Search for the cell housing the specified text and yield its [x, y] center coordinate. 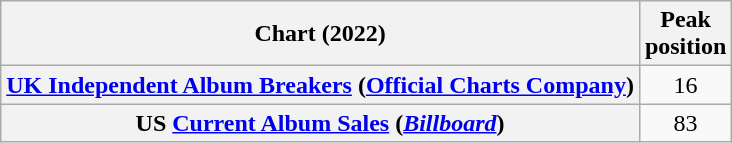
UK Independent Album Breakers (Official Charts Company) [320, 85]
83 [685, 123]
16 [685, 85]
US Current Album Sales (Billboard) [320, 123]
Chart (2022) [320, 34]
Peakposition [685, 34]
